Return (X, Y) of the center of cell containing provided text 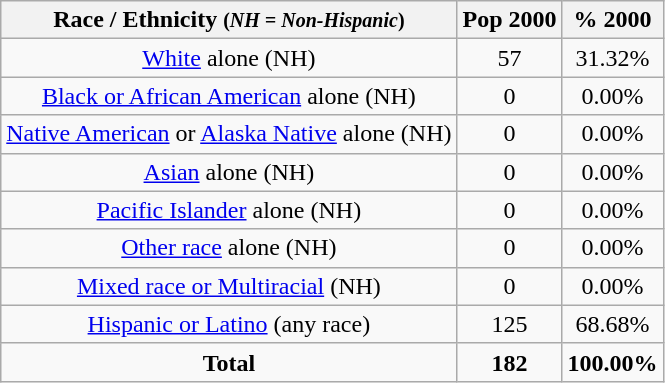
182 (510, 362)
125 (510, 324)
Native American or Alaska Native alone (NH) (229, 134)
White alone (NH) (229, 58)
31.32% (612, 58)
% 2000 (612, 20)
Other race alone (NH) (229, 248)
Race / Ethnicity (NH = Non-Hispanic) (229, 20)
Black or African American alone (NH) (229, 96)
Asian alone (NH) (229, 172)
100.00% (612, 362)
68.68% (612, 324)
Total (229, 362)
Hispanic or Latino (any race) (229, 324)
57 (510, 58)
Pop 2000 (510, 20)
Pacific Islander alone (NH) (229, 210)
Mixed race or Multiracial (NH) (229, 286)
